Provide the [X, Y] coordinate of the cell's center where the given text is located.  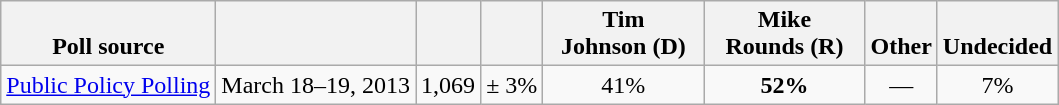
MikeRounds (R) [784, 34]
Other [901, 34]
March 18–19, 2013 [316, 85]
Public Policy Polling [108, 85]
7% [997, 85]
± 3% [512, 85]
TimJohnson (D) [624, 34]
1,069 [448, 85]
Poll source [108, 34]
52% [784, 85]
— [901, 85]
Undecided [997, 34]
41% [624, 85]
